Provide the (x, y) coordinate of the cell's center where the given text is located.  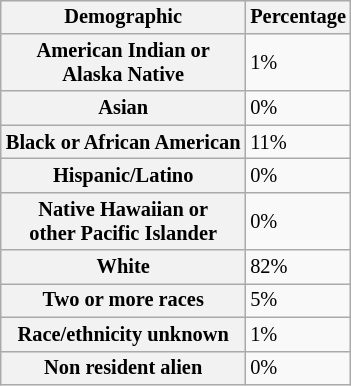
Native Hawaiian orother Pacific Islander (123, 221)
Black or African American (123, 142)
Race/ethnicity unknown (123, 334)
5% (298, 301)
Hispanic/Latino (123, 176)
11% (298, 142)
Non resident alien (123, 368)
White (123, 267)
Two or more races (123, 301)
Percentage (298, 17)
American Indian orAlaska Native (123, 63)
Asian (123, 108)
82% (298, 267)
Demographic (123, 17)
